Extract the (x, y) coordinate from the center of the cell holding the provided text.  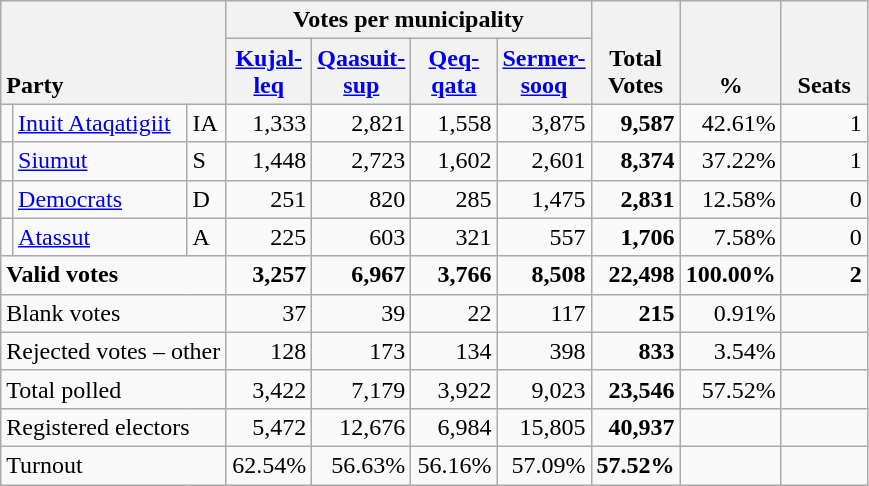
2,601 (544, 161)
2,723 (362, 161)
603 (362, 237)
15,805 (544, 427)
6,984 (454, 427)
134 (454, 351)
Party (114, 52)
Blank votes (114, 313)
Atassut (100, 237)
56.16% (454, 465)
5,472 (269, 427)
IA (206, 123)
557 (544, 237)
321 (454, 237)
% (730, 52)
8,374 (636, 161)
1,602 (454, 161)
251 (269, 199)
Registered electors (114, 427)
9,023 (544, 389)
3,766 (454, 275)
Seats (824, 52)
40,937 (636, 427)
1,475 (544, 199)
Qaasuit- sup (362, 72)
9,587 (636, 123)
Democrats (100, 199)
1,448 (269, 161)
Inuit Ataqatigiit (100, 123)
37.22% (730, 161)
3,875 (544, 123)
A (206, 237)
37 (269, 313)
22,498 (636, 275)
Total polled (114, 389)
3,257 (269, 275)
3,422 (269, 389)
173 (362, 351)
3.54% (730, 351)
42.61% (730, 123)
Siumut (100, 161)
398 (544, 351)
285 (454, 199)
57.09% (544, 465)
225 (269, 237)
39 (362, 313)
62.54% (269, 465)
D (206, 199)
3,922 (454, 389)
Valid votes (114, 275)
8,508 (544, 275)
1,333 (269, 123)
12.58% (730, 199)
22 (454, 313)
Votes per municipality (408, 20)
Kujal- leq (269, 72)
2,831 (636, 199)
S (206, 161)
820 (362, 199)
2,821 (362, 123)
23,546 (636, 389)
7.58% (730, 237)
0.91% (730, 313)
100.00% (730, 275)
1,558 (454, 123)
Rejected votes – other (114, 351)
215 (636, 313)
Sermer- sooq (544, 72)
Turnout (114, 465)
Qeq- qata (454, 72)
Total Votes (636, 52)
6,967 (362, 275)
833 (636, 351)
128 (269, 351)
117 (544, 313)
2 (824, 275)
12,676 (362, 427)
1,706 (636, 237)
56.63% (362, 465)
7,179 (362, 389)
